Detect which cell encompasses the target text, then output its [X, Y] center coordinate. 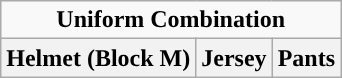
Helmet (Block M) [98, 58]
Uniform Combination [171, 20]
Jersey [234, 58]
Pants [306, 58]
